Return (X, Y) of the center of cell containing provided text 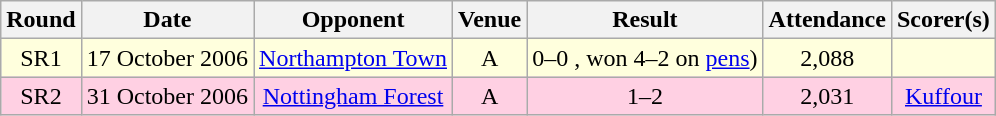
0–0 , won 4–2 on pens) (645, 58)
Northampton Town (354, 58)
SR2 (41, 96)
Kuffour (943, 96)
Nottingham Forest (354, 96)
2,031 (827, 96)
Venue (489, 20)
Opponent (354, 20)
Attendance (827, 20)
31 October 2006 (167, 96)
1–2 (645, 96)
SR1 (41, 58)
17 October 2006 (167, 58)
Date (167, 20)
Round (41, 20)
Scorer(s) (943, 20)
Result (645, 20)
2,088 (827, 58)
